Identify which cell holds the provided text, then report its (x, y) central coordinate. 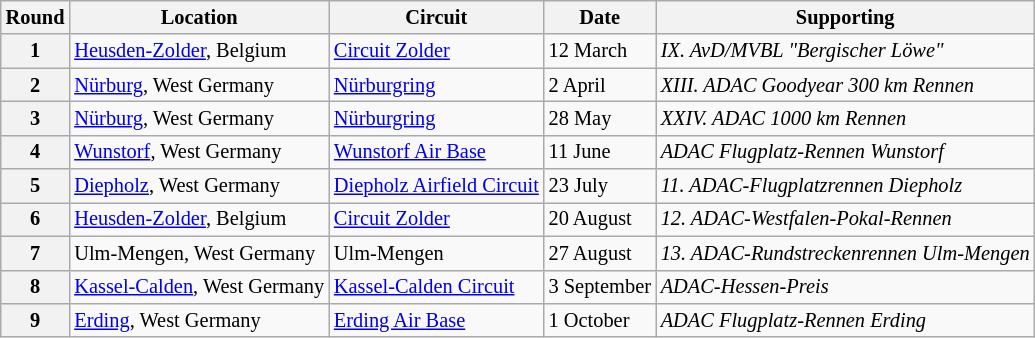
ADAC Flugplatz-Rennen Erding (846, 320)
27 August (600, 253)
Date (600, 17)
13. ADAC-Rundstreckenrennen Ulm-Mengen (846, 253)
12 March (600, 51)
Wunstorf, West Germany (199, 152)
Location (199, 17)
Erding, West Germany (199, 320)
23 July (600, 186)
5 (36, 186)
IX. AvD/MVBL "Bergischer Löwe" (846, 51)
Ulm-Mengen, West Germany (199, 253)
6 (36, 219)
3 September (600, 287)
4 (36, 152)
Erding Air Base (436, 320)
Round (36, 17)
Wunstorf Air Base (436, 152)
Diepholz Airfield Circuit (436, 186)
2 April (600, 85)
20 August (600, 219)
XIII. ADAC Goodyear 300 km Rennen (846, 85)
7 (36, 253)
3 (36, 118)
XXIV. ADAC 1000 km Rennen (846, 118)
ADAC Flugplatz-Rennen Wunstorf (846, 152)
28 May (600, 118)
1 October (600, 320)
ADAC-Hessen-Preis (846, 287)
Diepholz, West Germany (199, 186)
9 (36, 320)
1 (36, 51)
Circuit (436, 17)
Kassel-Calden, West Germany (199, 287)
12. ADAC-Westfalen-Pokal-Rennen (846, 219)
Kassel-Calden Circuit (436, 287)
Supporting (846, 17)
2 (36, 85)
8 (36, 287)
11 June (600, 152)
11. ADAC-Flugplatzrennen Diepholz (846, 186)
Ulm-Mengen (436, 253)
